Search for the cell housing the specified text and yield its [x, y] center coordinate. 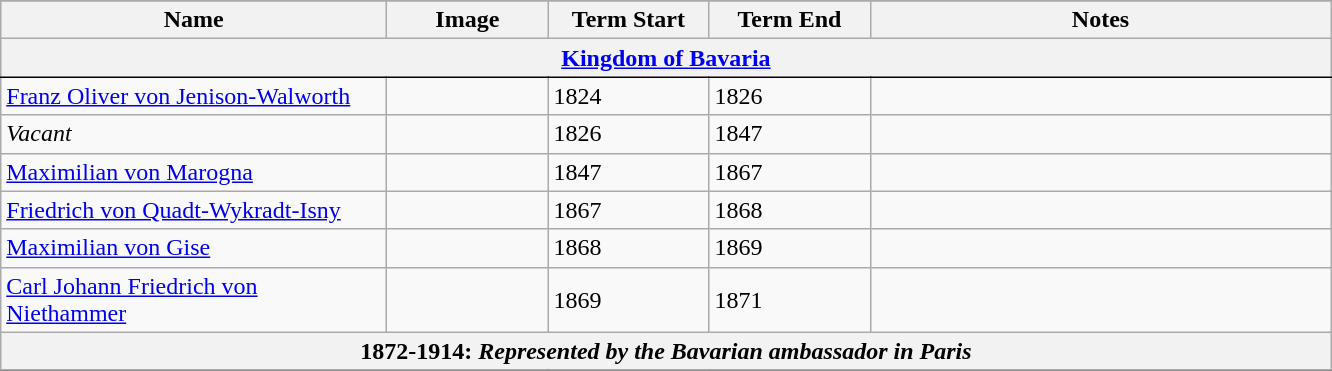
Carl Johann Friedrich von Niethammer [194, 300]
Name [194, 20]
Maximilian von Gise [194, 248]
1871 [790, 300]
Franz Oliver von Jenison-Walworth [194, 96]
Image [468, 20]
Notes [1100, 20]
1824 [628, 96]
Kingdom of Bavaria [666, 58]
Friedrich von Quadt-Wykradt-Isny [194, 210]
Term Start [628, 20]
Term End [790, 20]
Vacant [194, 134]
1872-1914: Represented by the Bavarian ambassador in Paris [666, 351]
Maximilian von Marogna [194, 172]
